Search for the cell housing the specified text and yield its (x, y) center coordinate. 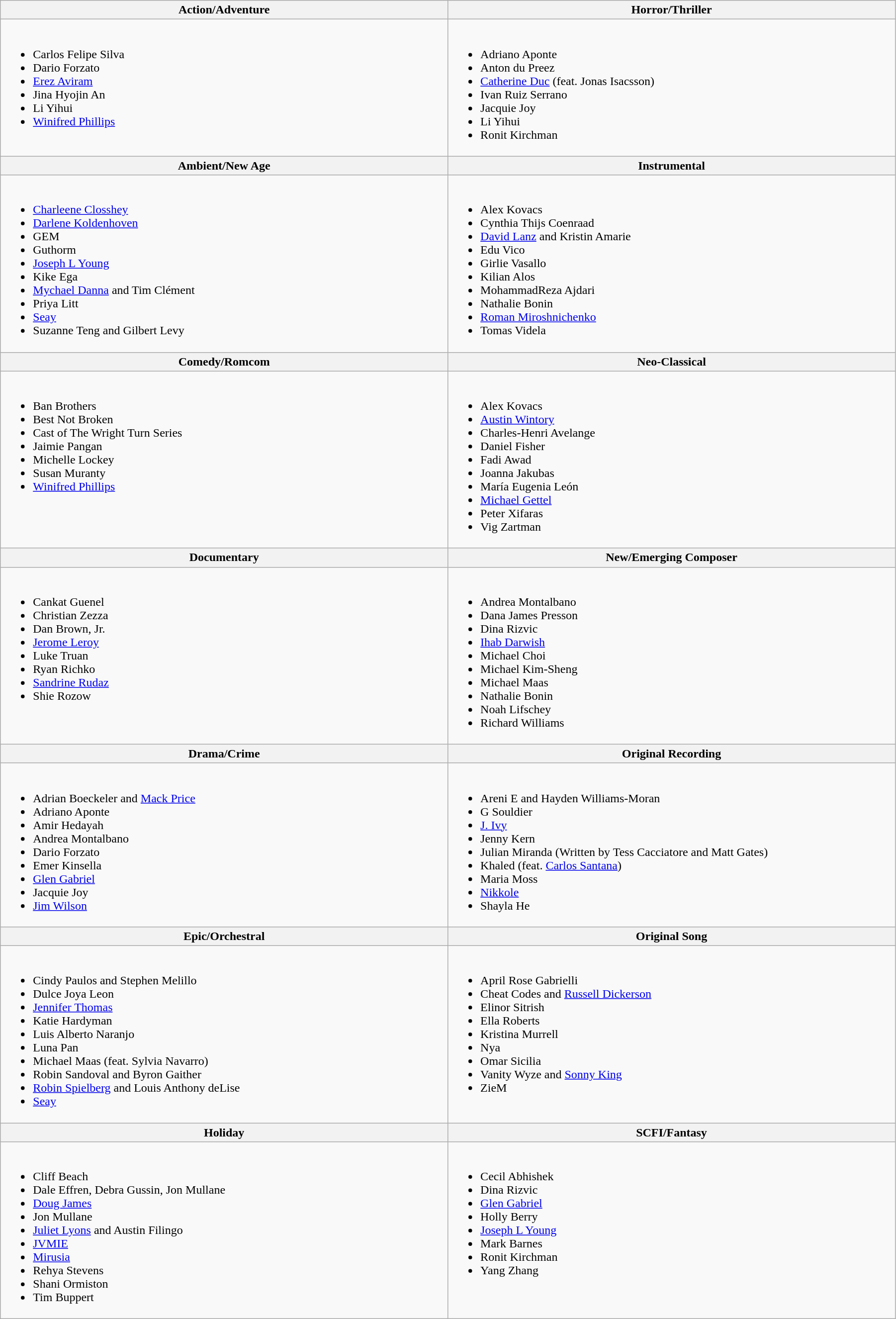
Adrian Boeckeler and Mack PriceAdriano AponteAmir HedayahAndrea MontalbanoDario ForzatoEmer KinsellaGlen GabrielJacquie JoyJim Wilson (224, 845)
Andrea MontalbanoDana James PressonDina RizvicIhab DarwishMichael ChoiMichael Kim-ShengMichael MaasNathalie BoninNoah LifscheyRichard Williams (672, 656)
Original Song (672, 936)
Original Recording (672, 754)
Charleene ClossheyDarlene KoldenhovenGEMGuthormJoseph L YoungKike EgaMychael Danna and Tim ClémentPriya LittSeaySuzanne Teng and Gilbert Levy (224, 264)
Comedy/Romcom (224, 362)
Drama/Crime (224, 754)
Ban BrothersBest Not BrokenCast of The Wright Turn SeriesJaimie PanganMichelle LockeySusan MurantyWinifred Phillips (224, 460)
Holiday (224, 1132)
New/Emerging Composer (672, 558)
SCFI/Fantasy (672, 1132)
Cankat GuenelChristian ZezzaDan Brown, Jr.Jerome LeroyLuke TruanRyan RichkoSandrine RudazShie Rozow (224, 656)
Instrumental (672, 166)
Epic/Orchestral (224, 936)
Alex KovacsAustin WintoryCharles-Henri AvelangeDaniel FisherFadi AwadJoanna JakubasMaría Eugenia LeónMichael GettelPeter XifarasVig Zartman (672, 460)
Neo-Classical (672, 362)
Documentary (224, 558)
Action/Adventure (224, 10)
Cecil AbhishekDina RizvicGlen GabrielHolly BerryJoseph L YoungMark BarnesRonit KirchmanYang Zhang (672, 1230)
Horror/Thriller (672, 10)
Ambient/New Age (224, 166)
April Rose GabrielliCheat Codes and Russell DickersonElinor SitrishElla RobertsKristina MurrellNyaOmar SiciliaVanity Wyze and Sonny KingZieM (672, 1034)
Adriano AponteAnton du PreezCatherine Duc (feat. Jonas Isacsson)Ivan Ruiz SerranoJacquie JoyLi YihuiRonit Kirchman (672, 88)
Carlos Felipe SilvaDario ForzatoErez AviramJina Hyojin AnLi YihuiWinifred Phillips (224, 88)
